Pinpoint the cell where the given text exists, returning its (X, Y) midpoint coordinate. 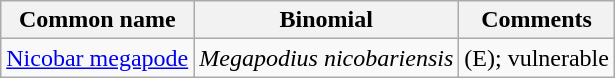
Comments (537, 20)
Binomial (326, 20)
Common name (98, 20)
Megapodius nicobariensis (326, 58)
Nicobar megapode (98, 58)
(E); vulnerable (537, 58)
